Scan for the cell matching the given text and deliver its [X, Y] coordinate at center. 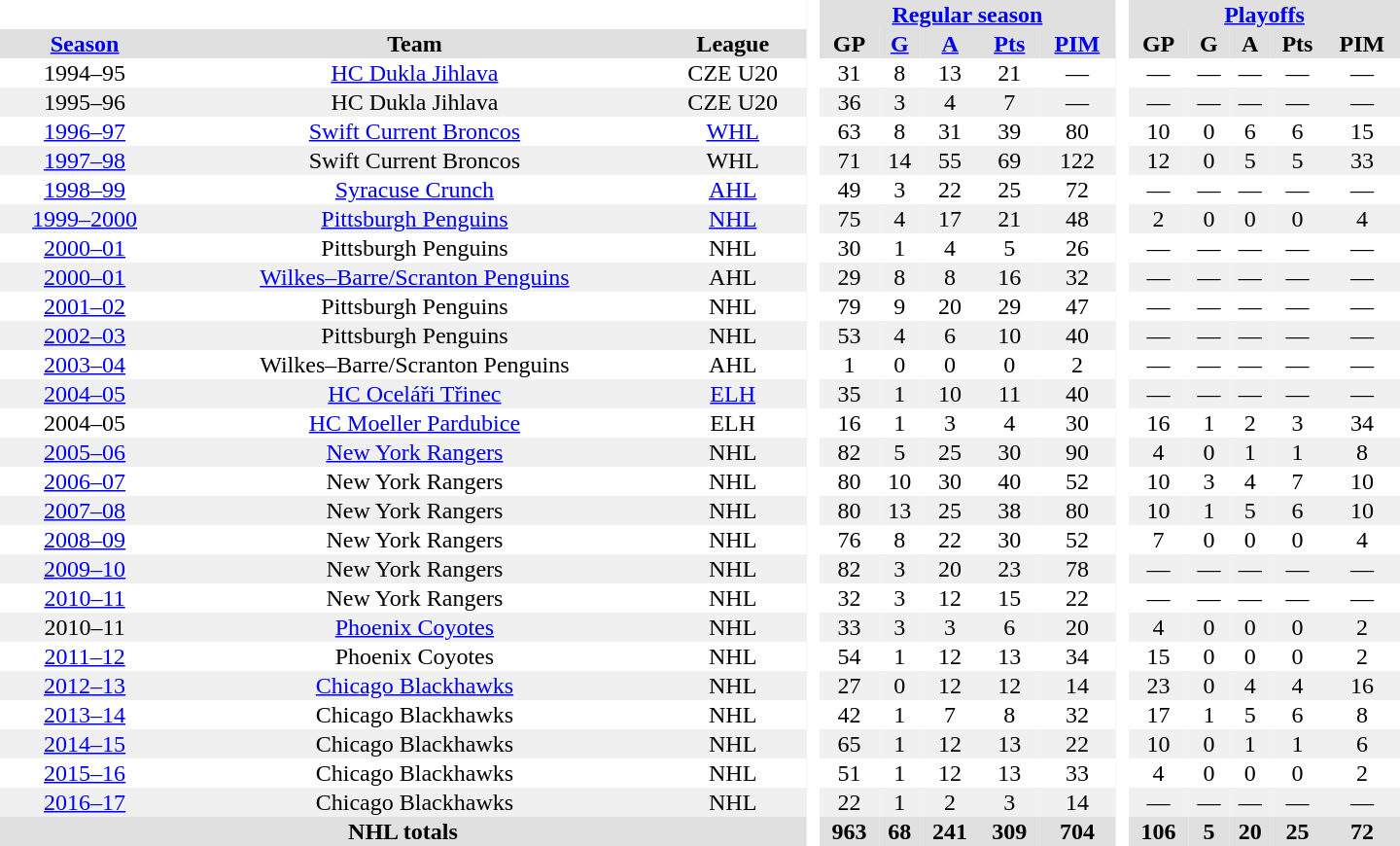
2001–02 [85, 306]
Regular season [967, 15]
35 [850, 394]
76 [850, 540]
2002–03 [85, 335]
54 [850, 656]
63 [850, 131]
League [733, 44]
1999–2000 [85, 219]
1997–98 [85, 160]
69 [1009, 160]
27 [850, 686]
Playoffs [1264, 15]
71 [850, 160]
26 [1077, 248]
2011–12 [85, 656]
79 [850, 306]
2015–16 [85, 773]
Team [414, 44]
55 [949, 160]
2016–17 [85, 802]
241 [949, 831]
2013–14 [85, 715]
9 [899, 306]
122 [1077, 160]
51 [850, 773]
2012–13 [85, 686]
68 [899, 831]
36 [850, 102]
2008–09 [85, 540]
48 [1077, 219]
1995–96 [85, 102]
2006–07 [85, 481]
11 [1009, 394]
42 [850, 715]
Season [85, 44]
963 [850, 831]
65 [850, 744]
90 [1077, 452]
HC Moeller Pardubice [414, 423]
1994–95 [85, 73]
2014–15 [85, 744]
53 [850, 335]
1996–97 [85, 131]
106 [1159, 831]
704 [1077, 831]
2007–08 [85, 511]
38 [1009, 511]
39 [1009, 131]
1998–99 [85, 190]
2009–10 [85, 569]
49 [850, 190]
47 [1077, 306]
309 [1009, 831]
NHL totals [402, 831]
2003–04 [85, 365]
2005–06 [85, 452]
HC Oceláři Třinec [414, 394]
78 [1077, 569]
75 [850, 219]
Syracuse Crunch [414, 190]
